Return the [X, Y] coordinate for the center point of the cell that contains the specified text.  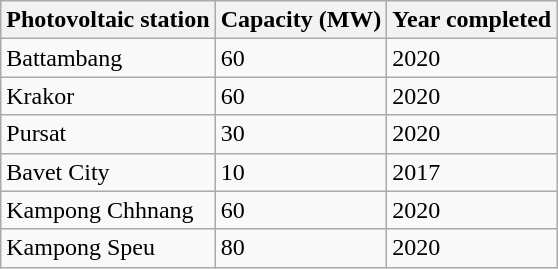
Photovoltaic station [108, 20]
Kampong Chhnang [108, 210]
Kampong Speu [108, 248]
Year completed [472, 20]
80 [301, 248]
Bavet City [108, 172]
Pursat [108, 134]
10 [301, 172]
Krakor [108, 96]
30 [301, 134]
2017 [472, 172]
Battambang [108, 58]
Capacity (MW) [301, 20]
